Provide the [x, y] coordinate of the cell's center where the given text is located.  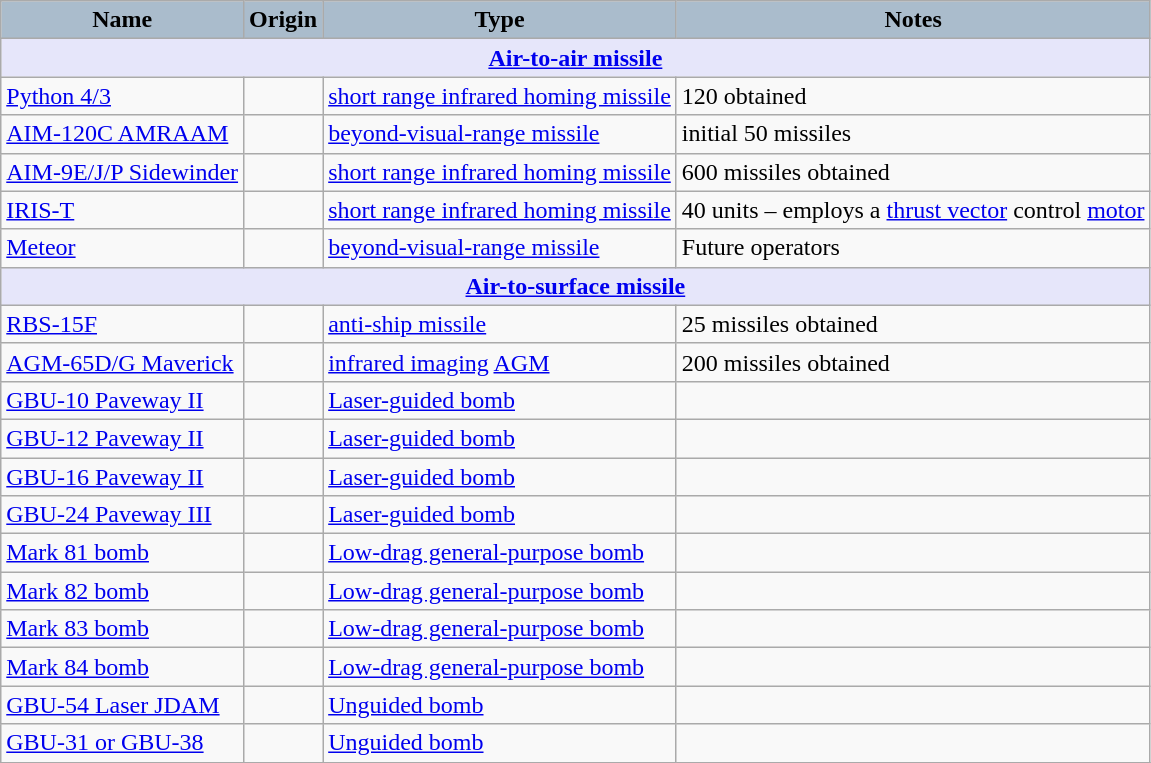
Mark 84 bomb [122, 667]
Air-to-surface missile [576, 286]
GBU-12 Paveway II [122, 438]
Meteor [122, 248]
Name [122, 20]
AIM-120C AMRAAM [122, 134]
Notes [913, 20]
GBU-31 or GBU-38 [122, 743]
RBS-15F [122, 324]
IRIS-T [122, 210]
GBU-10 Paveway II [122, 400]
Mark 83 bomb [122, 629]
GBU-54 Laser JDAM [122, 705]
40 units – employs a thrust vector control motor [913, 210]
infrared imaging AGM [500, 362]
200 missiles obtained [913, 362]
120 obtained [913, 96]
25 missiles obtained [913, 324]
AGM-65D/G Maverick [122, 362]
GBU-24 Paveway III [122, 515]
Mark 82 bomb [122, 591]
600 missiles obtained [913, 172]
Air-to-air missile [576, 58]
Type [500, 20]
Origin [284, 20]
GBU-16 Paveway II [122, 477]
Mark 81 bomb [122, 553]
Python 4/3 [122, 96]
initial 50 missiles [913, 134]
anti-ship missile [500, 324]
AIM-9E/J/P Sidewinder [122, 172]
Future operators [913, 248]
